Pinpoint the cell where the given text exists, returning its [x, y] midpoint coordinate. 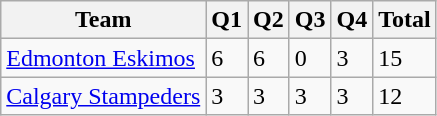
Edmonton Eskimos [104, 58]
Q3 [310, 20]
Team [104, 20]
12 [405, 96]
0 [310, 58]
Calgary Stampeders [104, 96]
Q4 [352, 20]
Q2 [269, 20]
Q1 [227, 20]
15 [405, 58]
Total [405, 20]
